Extract the [x, y] coordinate from the center of the cell holding the provided text.  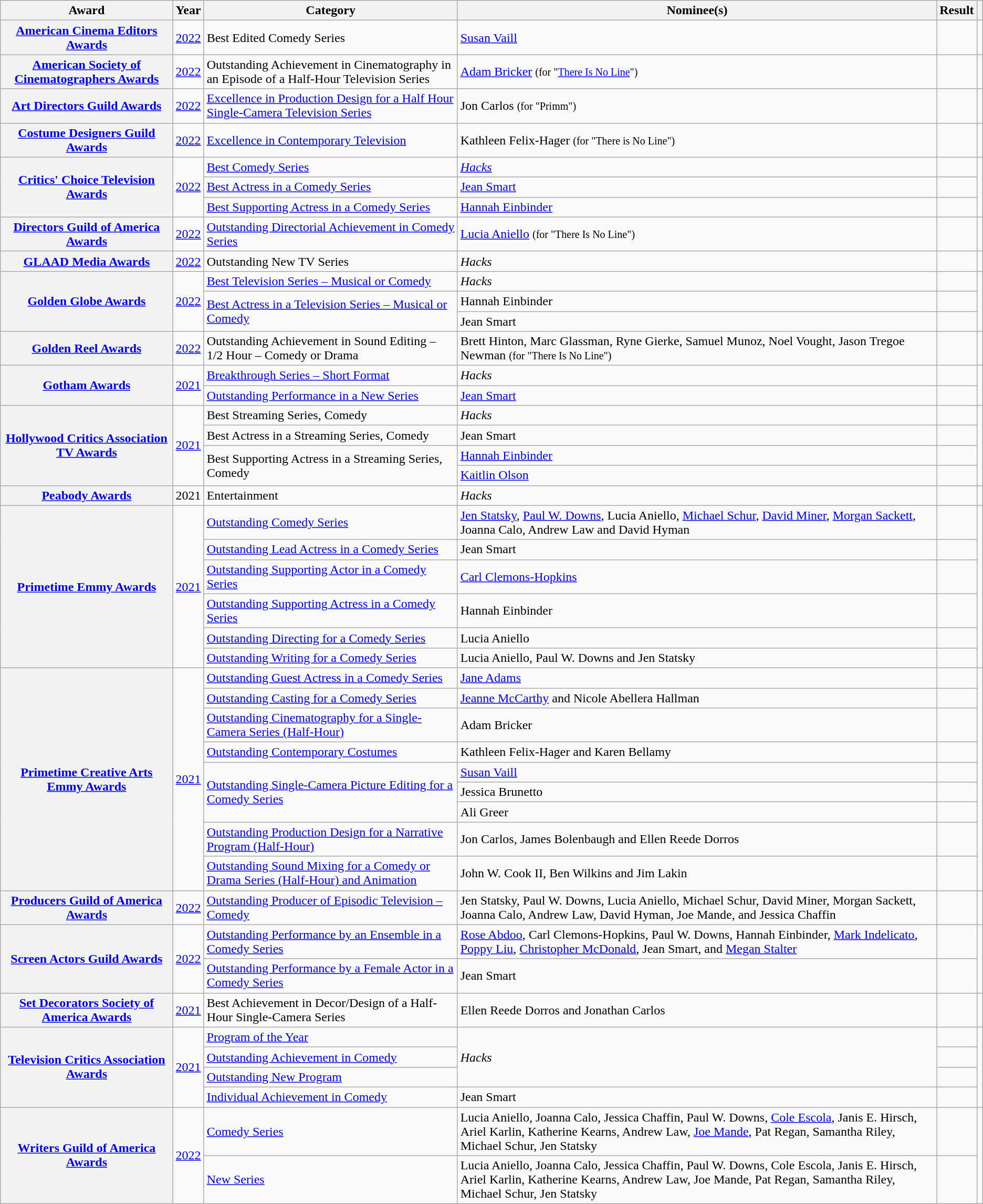
Outstanding Sound Mixing for a Comedy or Drama Series (Half-Hour) and Animation [331, 873]
Brett Hinton, Marc Glassman, Ryne Gierke, Samuel Munoz, Noel Vought, Jason Tregoe Newman (for "There Is No Line") [697, 349]
Best Achievement in Decor/Design of a Half-Hour Single-Camera Series [331, 1010]
Lucia Aniello [697, 638]
Adam Bricker (for "There Is No Line") [697, 71]
Golden Reel Awards [87, 349]
Ali Greer [697, 812]
Award [87, 11]
Adam Bricker [697, 725]
Outstanding Achievement in Cinematography in an Episode of a Half-Hour Television Series [331, 71]
Best Supporting Actress in a Comedy Series [331, 207]
New Series [331, 1180]
Costume Designers Guild Awards [87, 140]
Primetime Emmy Awards [87, 586]
Result [957, 11]
Kathleen Felix-Hager (for "There is No Line") [697, 140]
Best Actress in a Television Series – Musical or Comedy [331, 311]
Comedy Series [331, 1132]
Hollywood Critics Association TV Awards [87, 445]
Outstanding Guest Actress in a Comedy Series [331, 678]
American Society of Cinematographers Awards [87, 71]
Outstanding Producer of Episodic Television – Comedy [331, 908]
Primetime Creative Arts Emmy Awards [87, 779]
Golden Globe Awards [87, 301]
Jon Carlos, James Bolenbaugh and Ellen Reede Dorros [697, 839]
Best Comedy Series [331, 167]
Outstanding Supporting Actress in a Comedy Series [331, 610]
Outstanding Supporting Actor in a Comedy Series [331, 577]
Nominee(s) [697, 11]
Directors Guild of America Awards [87, 234]
Outstanding Achievement in Sound Editing – 1/2 Hour – Comedy or Drama [331, 349]
Jessica Brunetto [697, 792]
Best Actress in a Comedy Series [331, 187]
Peabody Awards [87, 495]
Lucia Aniello, Paul W. Downs and Jen Statsky [697, 658]
Breakthrough Series – Short Format [331, 376]
Kaitlin Olson [697, 475]
American Cinema Editors Awards [87, 38]
Outstanding Directing for a Comedy Series [331, 638]
Television Critics Association Awards [87, 1067]
Outstanding Single-Camera Picture Editing for a Comedy Series [331, 792]
Outstanding New Program [331, 1077]
Best Edited Comedy Series [331, 38]
Individual Achievement in Comedy [331, 1097]
Producers Guild of America Awards [87, 908]
Outstanding Production Design for a Narrative Program (Half-Hour) [331, 839]
Jeanne McCarthy and Nicole Abellera Hallman [697, 698]
Best Television Series – Musical or Comedy [331, 281]
Outstanding Writing for a Comedy Series [331, 658]
Program of the Year [331, 1037]
Excellence in Contemporary Television [331, 140]
Year [188, 11]
Best Streaming Series, Comedy [331, 416]
Outstanding Performance by a Female Actor in a Comedy Series [331, 976]
Outstanding Performance by an Ensemble in a Comedy Series [331, 941]
Outstanding Performance in a New Series [331, 396]
Outstanding Achievement in Comedy [331, 1057]
Lucia Aniello (for "There Is No Line") [697, 234]
John W. Cook II, Ben Wilkins and Jim Lakin [697, 873]
Jane Adams [697, 678]
Excellence in Production Design for a Half Hour Single-Camera Television Series [331, 106]
Writers Guild of America Awards [87, 1156]
Jen Statsky, Paul W. Downs, Lucia Aniello, Michael Schur, David Miner, Morgan Sackett, Joanna Calo, Andrew Law and David Hyman [697, 522]
Carl Clemons-Hopkins [697, 577]
Best Supporting Actress in a Streaming Series, Comedy [331, 465]
Entertainment [331, 495]
Outstanding Lead Actress in a Comedy Series [331, 549]
Gotham Awards [87, 386]
Category [331, 11]
Ellen Reede Dorros and Jonathan Carlos [697, 1010]
Outstanding Casting for a Comedy Series [331, 698]
Art Directors Guild Awards [87, 106]
Set Decorators Society of America Awards [87, 1010]
Screen Actors Guild Awards [87, 959]
Outstanding Cinematography for a Single-Camera Series (Half-Hour) [331, 725]
Best Actress in a Streaming Series, Comedy [331, 435]
Outstanding Comedy Series [331, 522]
Critics' Choice Television Awards [87, 187]
Outstanding Contemporary Costumes [331, 752]
Outstanding New TV Series [331, 261]
Rose Abdoo, Carl Clemons-Hopkins, Paul W. Downs, Hannah Einbinder, Mark Indelicato, Poppy Liu, Christopher McDonald, Jean Smart, and Megan Stalter [697, 941]
Jon Carlos (for "Primm") [697, 106]
Kathleen Felix-Hager and Karen Bellamy [697, 752]
GLAAD Media Awards [87, 261]
Outstanding Directorial Achievement in Comedy Series [331, 234]
